Determine the [X, Y] coordinate at the center of the cell enclosing the given text.  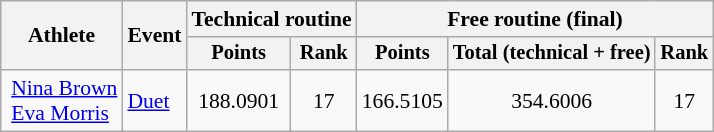
Total (technical + free) [552, 54]
Free routine (final) [535, 19]
Event [154, 36]
166.5105 [402, 100]
354.6006 [552, 100]
Nina Brown Eva Morris [62, 100]
Technical routine [272, 19]
188.0901 [239, 100]
Duet [154, 100]
Athlete [62, 36]
